From the cell containing the given text, extract its center point as [X, Y] coordinate. 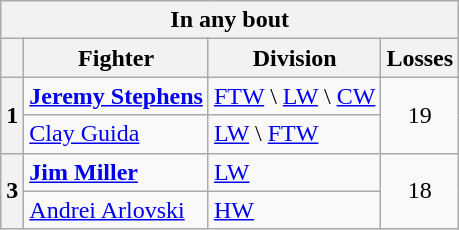
Losses [420, 58]
Division [294, 58]
19 [420, 115]
Jim Miller [116, 172]
LW \ FTW [294, 134]
FTW \ LW \ CW [294, 96]
3 [12, 191]
In any bout [230, 20]
HW [294, 210]
Jeremy Stephens [116, 96]
1 [12, 115]
Fighter [116, 58]
Clay Guida [116, 134]
18 [420, 191]
Andrei Arlovski [116, 210]
LW [294, 172]
